Locate the cell with the specified text and output its (x, y) center coordinate. 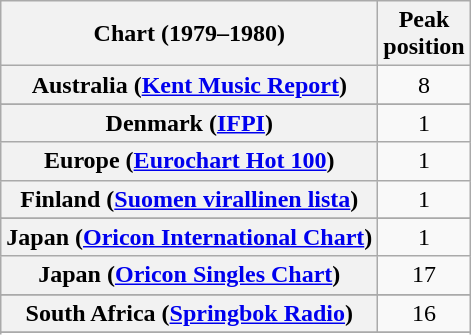
16 (424, 313)
South Africa (Springbok Radio) (190, 313)
Europe (Eurochart Hot 100) (190, 161)
Finland (Suomen virallinen lista) (190, 199)
Japan (Oricon Singles Chart) (190, 275)
Japan (Oricon International Chart) (190, 237)
17 (424, 275)
Chart (1979–1980) (190, 34)
8 (424, 85)
Australia (Kent Music Report) (190, 85)
Peakposition (424, 34)
Denmark (IFPI) (190, 123)
